Identify which cell holds the provided text, then report its [X, Y] central coordinate. 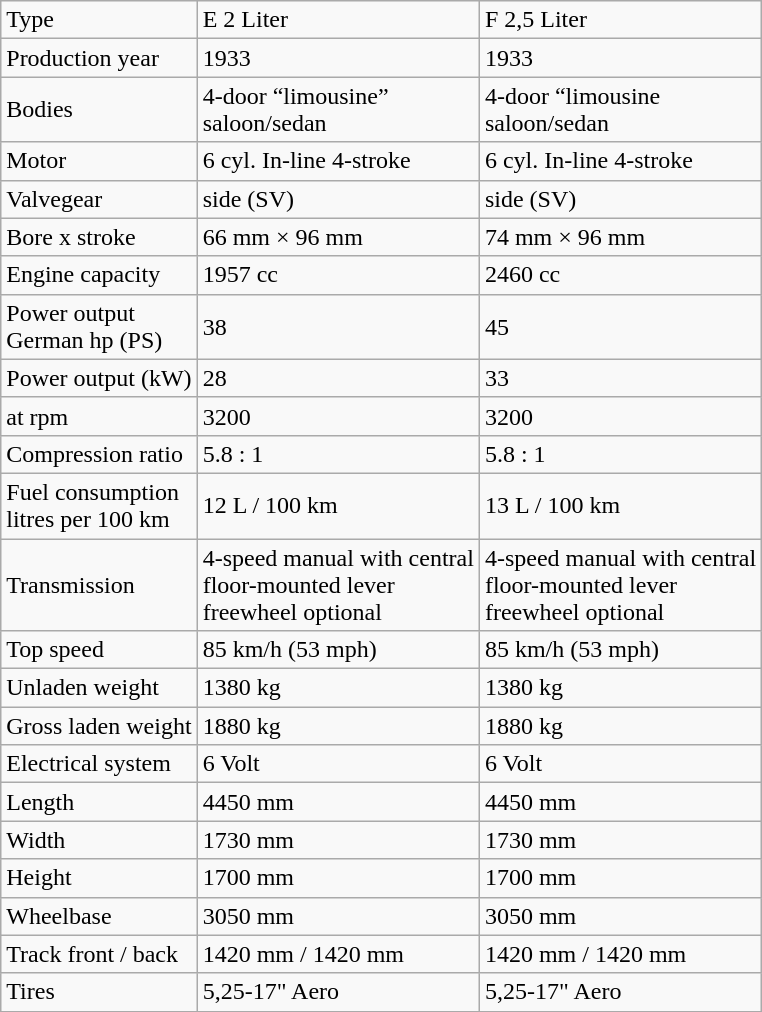
F 2,5 Liter [620, 20]
Top speed [99, 650]
4-door “limousinesaloon/sedan [620, 110]
33 [620, 378]
13 L / 100 km [620, 506]
Power output (kW) [99, 378]
Valvegear [99, 199]
Tires [99, 992]
Bore x stroke [99, 237]
Transmission [99, 584]
12 L / 100 km [338, 506]
Power output German hp (PS) [99, 326]
Bodies [99, 110]
Engine capacity [99, 275]
Width [99, 840]
Unladen weight [99, 688]
28 [338, 378]
66 mm × 96 mm [338, 237]
Wheelbase [99, 916]
74 mm × 96 mm [620, 237]
2460 cc [620, 275]
Fuel consumption litres per 100 km [99, 506]
E 2 Liter [338, 20]
Length [99, 802]
Type [99, 20]
Electrical system [99, 764]
Track front / back [99, 954]
45 [620, 326]
at rpm [99, 416]
Production year [99, 58]
Gross laden weight [99, 726]
Motor [99, 161]
Height [99, 878]
1957 cc [338, 275]
Compression ratio [99, 454]
38 [338, 326]
4-door “limousine”saloon/sedan [338, 110]
